Detect which cell encompasses the target text, then output its (x, y) center coordinate. 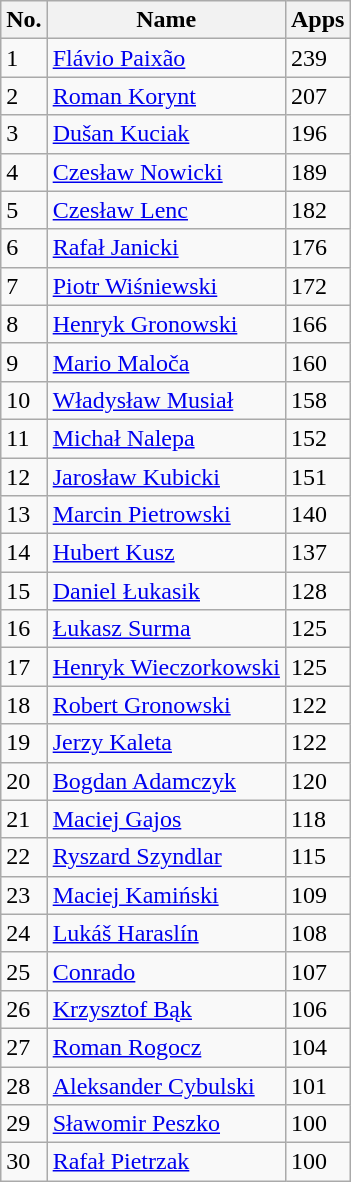
160 (317, 362)
18 (24, 705)
4 (24, 172)
12 (24, 477)
9 (24, 362)
Jarosław Kubicki (166, 477)
Mario Maloča (166, 362)
7 (24, 286)
Conrado (166, 971)
28 (24, 1085)
115 (317, 857)
6 (24, 248)
1 (24, 58)
Flávio Paixão (166, 58)
Lukáš Haraslín (166, 933)
239 (317, 58)
Robert Gronowski (166, 705)
30 (24, 1162)
Marcin Pietrowski (166, 515)
8 (24, 324)
Krzysztof Bąk (166, 1009)
20 (24, 781)
207 (317, 96)
Bogdan Adamczyk (166, 781)
Łukasz Surma (166, 629)
Apps (317, 20)
No. (24, 20)
Hubert Kusz (166, 553)
Władysław Musiał (166, 400)
Name (166, 20)
Aleksander Cybulski (166, 1085)
Piotr Wiśniewski (166, 286)
17 (24, 667)
Henryk Gronowski (166, 324)
151 (317, 477)
Dušan Kuciak (166, 134)
3 (24, 134)
11 (24, 438)
5 (24, 210)
22 (24, 857)
Maciej Kamiński (166, 895)
152 (317, 438)
Roman Rogocz (166, 1047)
Daniel Łukasik (166, 591)
Henryk Wieczorkowski (166, 667)
19 (24, 743)
101 (317, 1085)
108 (317, 933)
14 (24, 553)
26 (24, 1009)
128 (317, 591)
Rafał Janicki (166, 248)
2 (24, 96)
106 (317, 1009)
Rafał Pietrzak (166, 1162)
Czesław Nowicki (166, 172)
27 (24, 1047)
140 (317, 515)
Maciej Gajos (166, 819)
196 (317, 134)
118 (317, 819)
Roman Korynt (166, 96)
16 (24, 629)
Czesław Lenc (166, 210)
182 (317, 210)
Michał Nalepa (166, 438)
176 (317, 248)
29 (24, 1124)
107 (317, 971)
109 (317, 895)
15 (24, 591)
120 (317, 781)
Jerzy Kaleta (166, 743)
158 (317, 400)
23 (24, 895)
189 (317, 172)
25 (24, 971)
24 (24, 933)
166 (317, 324)
104 (317, 1047)
13 (24, 515)
172 (317, 286)
Ryszard Szyndlar (166, 857)
21 (24, 819)
Sławomir Peszko (166, 1124)
10 (24, 400)
137 (317, 553)
